Detect which cell encompasses the target text, then output its (x, y) center coordinate. 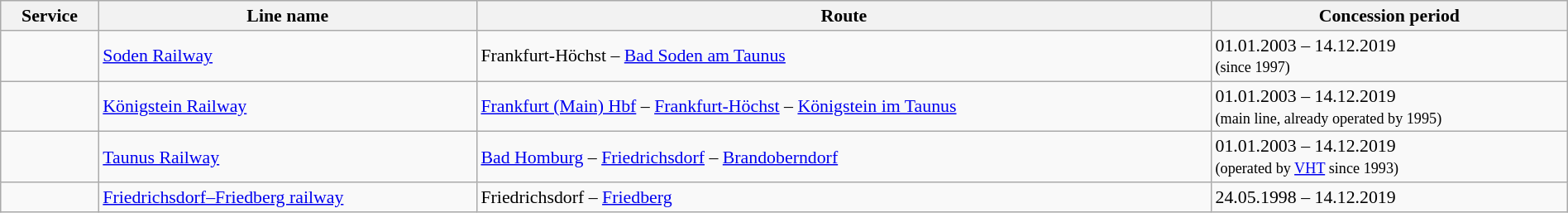
Line name (288, 15)
Soden Railway (288, 55)
Frankfurt-Höchst – Bad Soden am Taunus (844, 55)
01.01.2003 – 14.12.2019(main line, already operated by 1995) (1389, 106)
Taunus Railway (288, 156)
Route (844, 15)
Friedrichsdorf – Friedberg (844, 197)
Frankfurt (Main) Hbf – Frankfurt-Höchst – Königstein im Taunus (844, 106)
Friedrichsdorf–Friedberg railway (288, 197)
Bad Homburg – Friedrichsdorf – Brandoberndorf (844, 156)
24.05.1998 – 14.12.2019 (1389, 197)
Concession period (1389, 15)
01.01.2003 – 14.12.2019(since 1997) (1389, 55)
01.01.2003 – 14.12.2019(operated by VHT since 1993) (1389, 156)
Service (50, 15)
Königstein Railway (288, 106)
